Capture the cell that displays the provided text and extract its (X, Y) central coordinate. 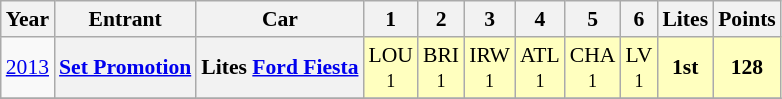
Lites Ford Fiesta (280, 68)
Entrant (125, 19)
Points (747, 19)
3 (490, 19)
6 (638, 19)
Year (28, 19)
Set Promotion (125, 68)
5 (593, 19)
1 (391, 19)
4 (540, 19)
IRW1 (490, 68)
Lites (685, 19)
Car (280, 19)
2013 (28, 68)
LOU1 (391, 68)
2 (441, 19)
1st (685, 68)
BRI1 (441, 68)
128 (747, 68)
CHA1 (593, 68)
ATL1 (540, 68)
LV1 (638, 68)
